Pinpoint the cell where the given text exists, returning its [x, y] midpoint coordinate. 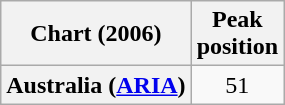
Chart (2006) [96, 34]
Australia (ARIA) [96, 85]
Peakposition [237, 34]
51 [237, 85]
